Scan for the cell matching the given text and deliver its [x, y] coordinate at center. 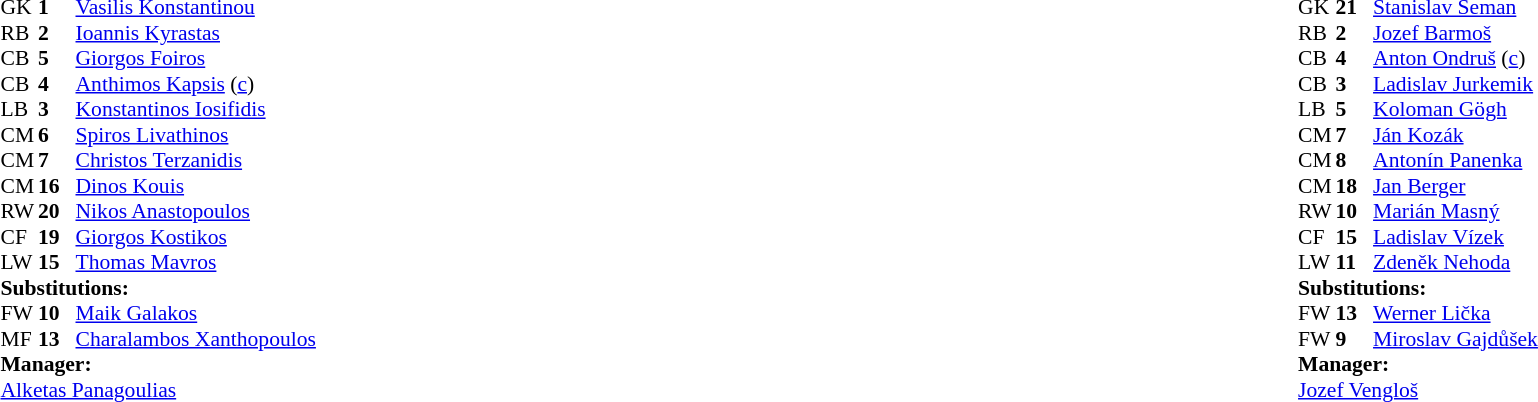
Giorgos Kostikos [196, 237]
Giorgos Foiros [196, 59]
20 [57, 211]
Jan Berger [1456, 186]
Jozef Barmoš [1456, 33]
Miroslav Gajdůšek [1456, 339]
Spiros Livathinos [196, 135]
8 [1355, 161]
9 [1355, 339]
Konstantinos Iosifidis [196, 109]
Werner Lička [1456, 313]
Ján Kozák [1456, 135]
19 [57, 237]
MF [19, 339]
Zdeněk Nehoda [1456, 263]
Nikos Anastopoulos [196, 211]
16 [57, 186]
Ladislav Jurkemik [1456, 84]
Antonín Panenka [1456, 161]
Charalambos Xanthopoulos [196, 339]
11 [1355, 263]
Marián Masný [1456, 211]
Thomas Mavros [196, 263]
Ladislav Vízek [1456, 237]
Maik Galakos [196, 313]
Ioannis Kyrastas [196, 33]
Christos Terzanidis [196, 161]
Dinos Kouis [196, 186]
Koloman Gögh [1456, 109]
18 [1355, 186]
6 [57, 135]
Anthimos Kapsis (c) [196, 84]
Anton Ondruš (c) [1456, 59]
